Return (x, y) of the center of cell containing provided text 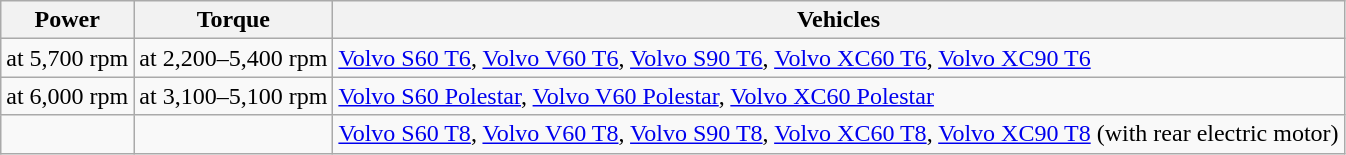
Power (68, 20)
at 6,000 rpm (68, 96)
Vehicles (838, 20)
at 5,700 rpm (68, 58)
at 3,100–5,100 rpm (234, 96)
Torque (234, 20)
Volvo S60 Polestar, Volvo V60 Polestar, Volvo XC60 Polestar (838, 96)
at 2,200–5,400 rpm (234, 58)
Volvo S60 T8, Volvo V60 T8, Volvo S90 T8, Volvo XC60 T8, Volvo XC90 T8 (with rear electric motor) (838, 134)
Volvo S60 T6, Volvo V60 T6, Volvo S90 T6, Volvo XC60 T6, Volvo XC90 T6 (838, 58)
